From the cell containing the given text, extract its center point as [X, Y] coordinate. 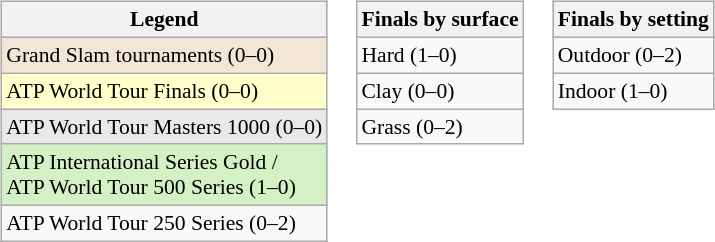
ATP International Series Gold / ATP World Tour 500 Series (1–0) [164, 174]
Outdoor (0–2) [634, 55]
Grass (0–2) [440, 127]
Finals by setting [634, 20]
ATP World Tour Masters 1000 (0–0) [164, 127]
Finals by surface [440, 20]
ATP World Tour Finals (0–0) [164, 91]
Clay (0–0) [440, 91]
Grand Slam tournaments (0–0) [164, 55]
ATP World Tour 250 Series (0–2) [164, 223]
Hard (1–0) [440, 55]
Legend [164, 20]
Indoor (1–0) [634, 91]
